Locate the cell with the specified text and output its [X, Y] center coordinate. 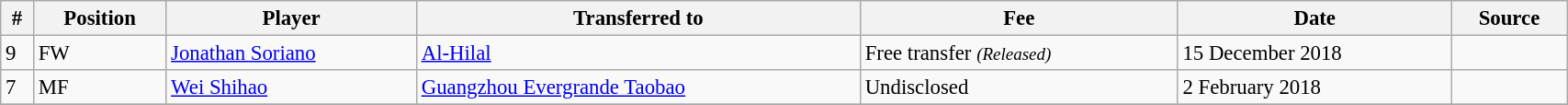
FW [99, 53]
Undisclosed [1019, 87]
Transferred to [637, 18]
Free transfer (Released) [1019, 53]
15 December 2018 [1314, 53]
Source [1508, 18]
Wei Shihao [292, 87]
Al-Hilal [637, 53]
Date [1314, 18]
Fee [1019, 18]
Guangzhou Evergrande Taobao [637, 87]
Position [99, 18]
7 [17, 87]
Player [292, 18]
Jonathan Soriano [292, 53]
2 February 2018 [1314, 87]
# [17, 18]
MF [99, 87]
9 [17, 53]
